Scan for the cell matching the given text and deliver its [X, Y] coordinate at center. 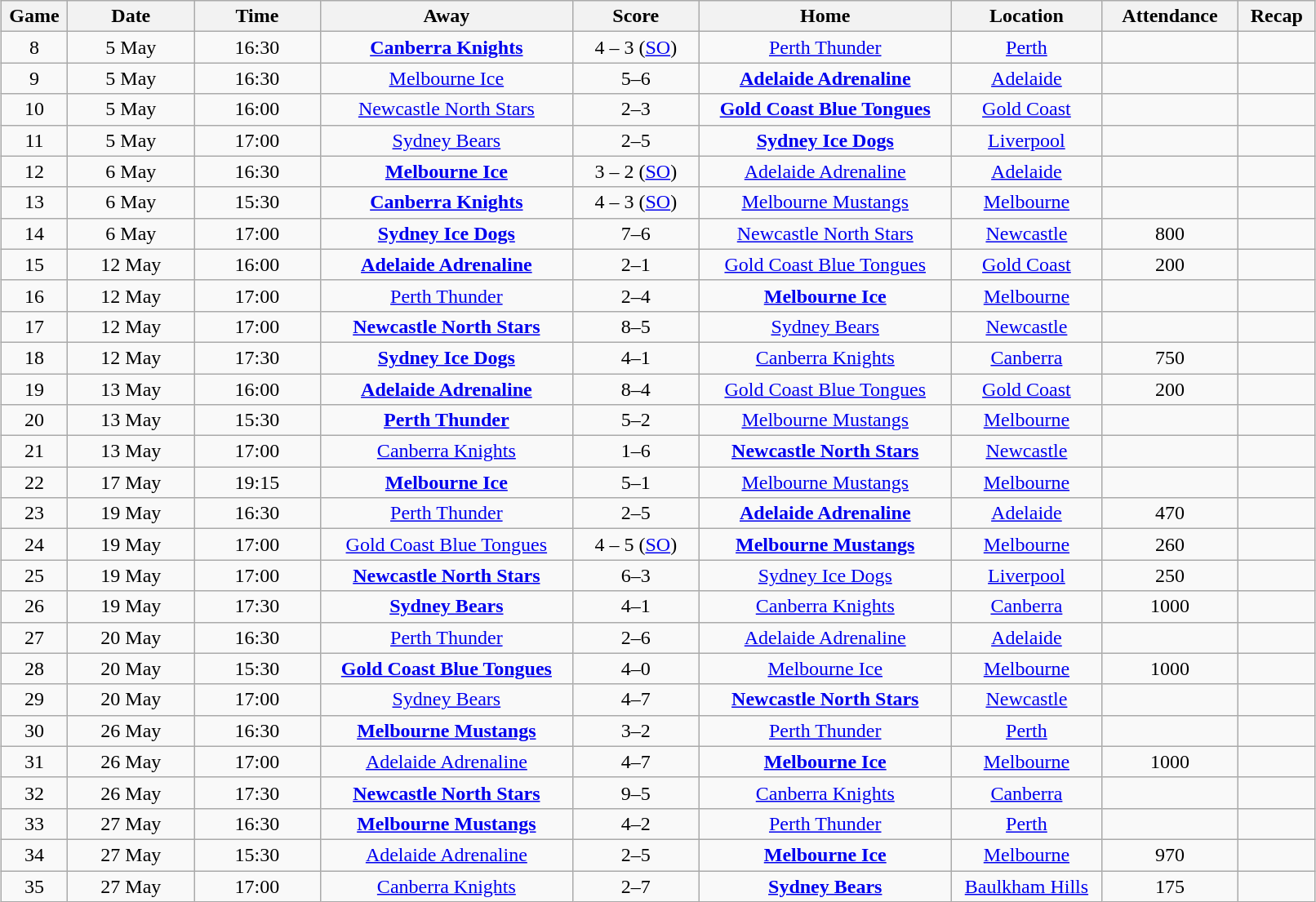
Location [1026, 16]
5–6 [635, 78]
7–6 [635, 233]
17 [34, 327]
29 [34, 700]
20 [34, 420]
32 [34, 793]
175 [1169, 886]
5–1 [635, 482]
30 [34, 731]
24 [34, 544]
800 [1169, 233]
470 [1169, 513]
8 [34, 47]
4 – 5 (SO) [635, 544]
1–6 [635, 451]
12 [34, 171]
9–5 [635, 793]
970 [1169, 855]
Time [258, 16]
19:15 [258, 482]
Game [34, 16]
260 [1169, 544]
25 [34, 575]
2–6 [635, 638]
23 [34, 513]
2–3 [635, 109]
2–4 [635, 295]
14 [34, 233]
16 [34, 295]
13 [34, 202]
Score [635, 16]
8–4 [635, 389]
26 [34, 607]
Home [825, 16]
28 [34, 669]
Date [131, 16]
10 [34, 109]
34 [34, 855]
4–2 [635, 824]
22 [34, 482]
3 – 2 (SO) [635, 171]
Attendance [1169, 16]
15 [34, 264]
750 [1169, 358]
4–0 [635, 669]
Away [446, 16]
19 [34, 389]
6–3 [635, 575]
33 [34, 824]
18 [34, 358]
Recap [1277, 16]
31 [34, 762]
2–7 [635, 886]
35 [34, 886]
17 May [131, 482]
5–2 [635, 420]
8–5 [635, 327]
3–2 [635, 731]
2–1 [635, 264]
27 [34, 638]
250 [1169, 575]
21 [34, 451]
9 [34, 78]
11 [34, 140]
Baulkham Hills [1026, 886]
